Capture the cell that displays the provided text and extract its [X, Y] central coordinate. 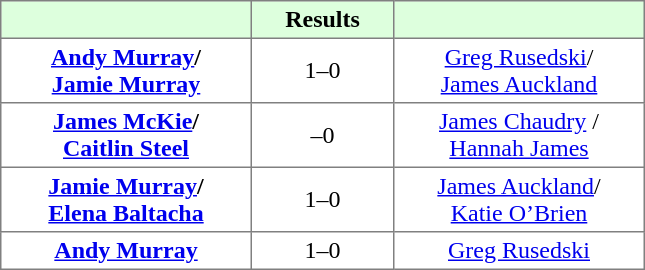
James Chaudry /Hannah James [519, 135]
Greg Rusedski [519, 251]
Results [322, 20]
–0 [322, 135]
James Auckland/Katie O’Brien [519, 199]
Andy Murray/Jamie Murray [126, 70]
Greg Rusedski/James Auckland [519, 70]
James McKie/ Caitlin Steel [126, 135]
Andy Murray [126, 251]
Jamie Murray/Elena Baltacha [126, 199]
